Return the (x, y) coordinate for the center point of the cell that contains the specified text.  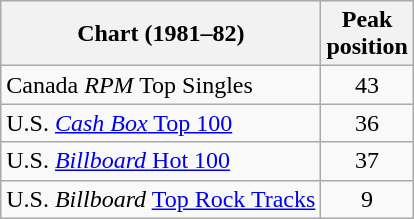
Canada RPM Top Singles (161, 85)
36 (367, 123)
Peakposition (367, 34)
Chart (1981–82) (161, 34)
37 (367, 161)
U.S. Cash Box Top 100 (161, 123)
U.S. Billboard Hot 100 (161, 161)
9 (367, 199)
U.S. Billboard Top Rock Tracks (161, 199)
43 (367, 85)
